Return the [X, Y] coordinate for the center point of the cell that contains the specified text.  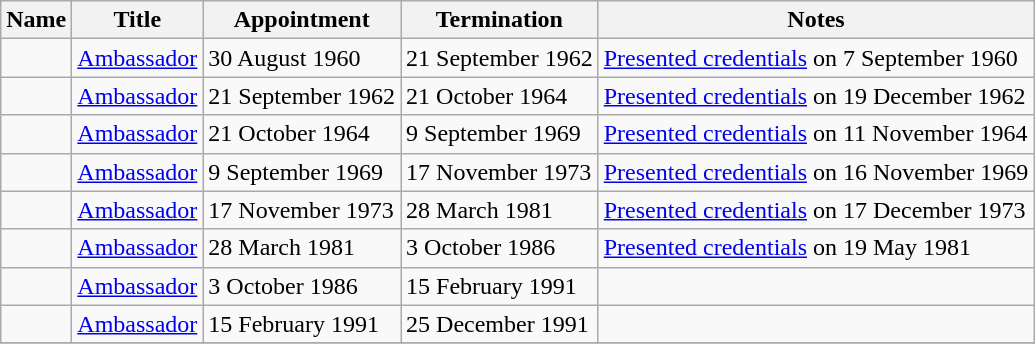
Notes [816, 20]
Presented credentials on 16 November 1969 [816, 172]
Presented credentials on 11 November 1964 [816, 134]
Presented credentials on 19 December 1962 [816, 96]
Termination [500, 20]
Presented credentials on 7 September 1960 [816, 58]
30 August 1960 [302, 58]
Name [36, 20]
Appointment [302, 20]
Presented credentials on 19 May 1981 [816, 248]
Title [138, 20]
Presented credentials on 17 December 1973 [816, 210]
25 December 1991 [500, 324]
